Detect which cell encompasses the target text, then output its [x, y] center coordinate. 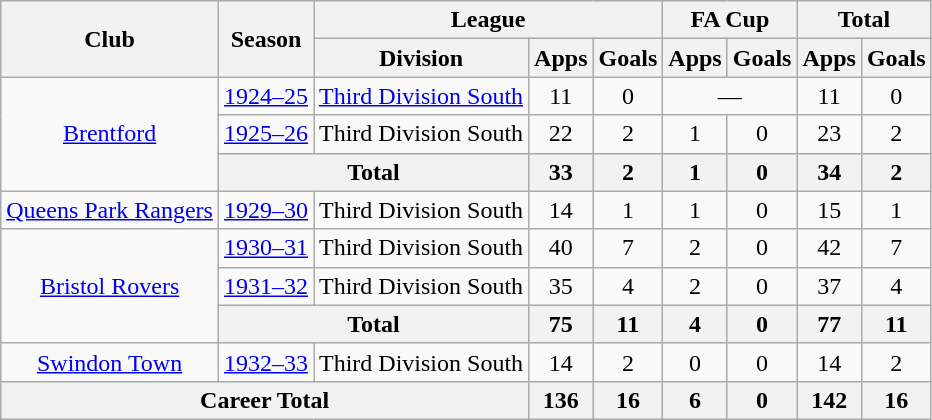
77 [829, 324]
1924–25 [266, 96]
40 [561, 248]
FA Cup [730, 20]
Division [422, 58]
34 [829, 172]
75 [561, 324]
Career Total [265, 400]
42 [829, 248]
Queens Park Rangers [110, 210]
1932–33 [266, 362]
Brentford [110, 134]
Bristol Rovers [110, 286]
136 [561, 400]
Club [110, 39]
142 [829, 400]
35 [561, 286]
33 [561, 172]
15 [829, 210]
League [488, 20]
1929–30 [266, 210]
Swindon Town [110, 362]
1925–26 [266, 134]
1931–32 [266, 286]
6 [695, 400]
Season [266, 39]
1930–31 [266, 248]
23 [829, 134]
22 [561, 134]
37 [829, 286]
— [730, 96]
